Identify which cell holds the provided text, then report its [X, Y] central coordinate. 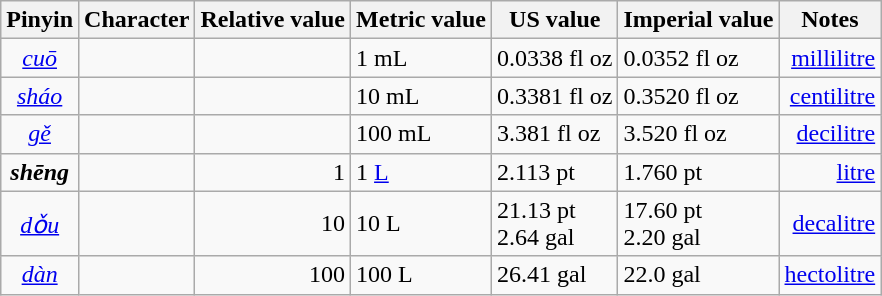
Character [137, 20]
decilitre [830, 134]
Relative value [273, 20]
26.41 gal [555, 275]
0.0338 fl oz [555, 58]
10 L [422, 224]
0.0352 fl oz [698, 58]
100 L [422, 275]
centilitre [830, 96]
21.13 pt2.64 gal [555, 224]
17.60 pt2.20 gal [698, 224]
US value [555, 20]
sháo [40, 96]
dàn [40, 275]
1 [273, 172]
100 mL [422, 134]
Imperial value [698, 20]
3.520 fl oz [698, 134]
shēng [40, 172]
1.760 pt [698, 172]
0.3381 fl oz [555, 96]
gě [40, 134]
litre [830, 172]
1 L [422, 172]
cuō [40, 58]
hectolitre [830, 275]
millilitre [830, 58]
10 [273, 224]
10 mL [422, 96]
Pinyin [40, 20]
Notes [830, 20]
0.3520 fl oz [698, 96]
22.0 gal [698, 275]
Metric value [422, 20]
decalitre [830, 224]
1 mL [422, 58]
3.381 fl oz [555, 134]
dǒu [40, 224]
2.113 pt [555, 172]
100 [273, 275]
